Return [x, y] of the center of cell containing provided text 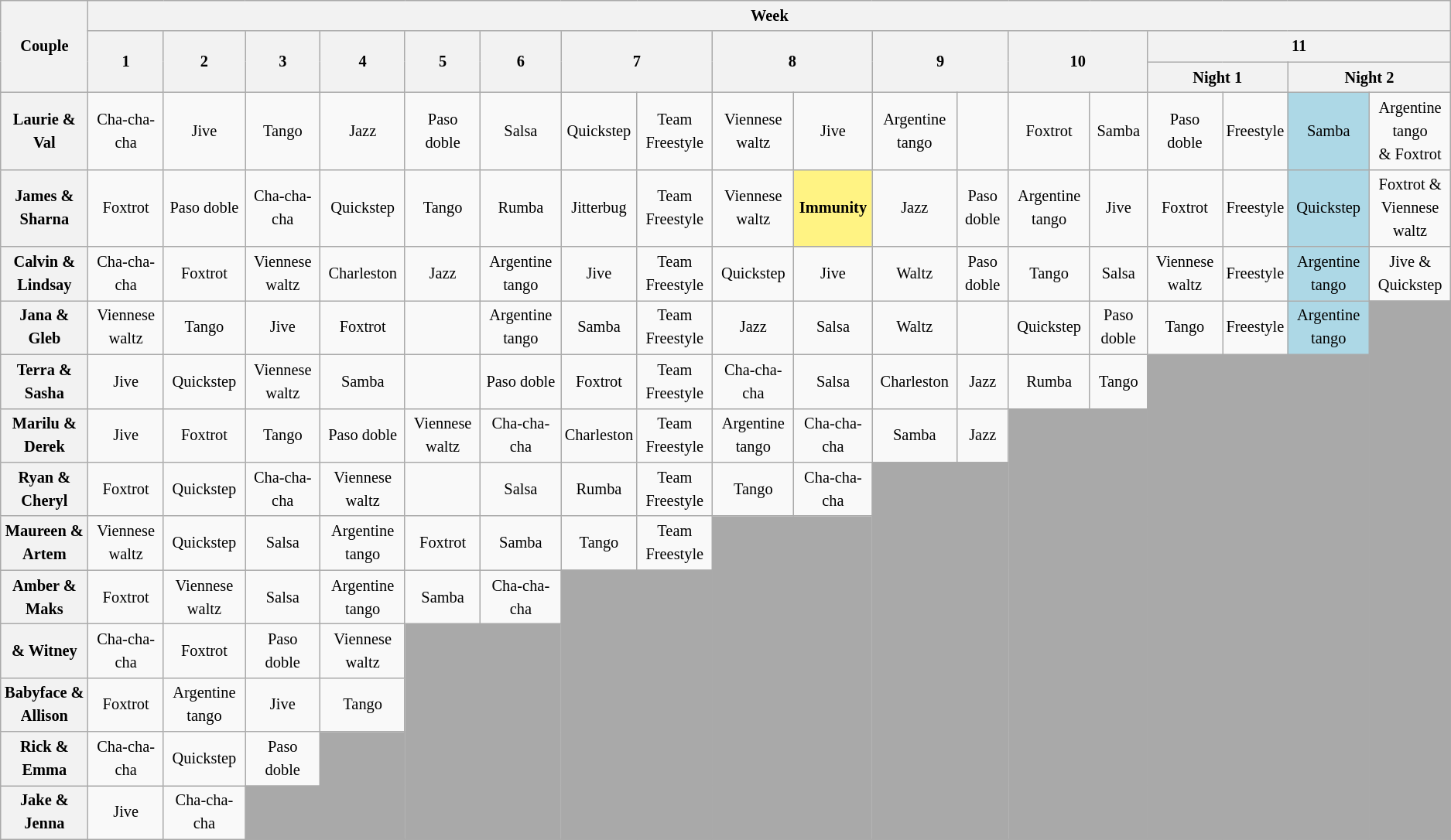
Couple [45, 46]
Jitterbug [599, 208]
Terra & Sasha [45, 381]
Jana & Gleb [45, 327]
Marilu & Derek [45, 435]
9 [940, 62]
Calvin & Lindsay [45, 274]
Argentine tango& Foxtrot [1410, 131]
8 [792, 62]
Foxtrot &Viennese waltz [1410, 208]
4 [362, 62]
Babyface & Allison [45, 705]
6 [521, 62]
Immunity [833, 208]
Week [769, 15]
Ryan & Cheryl [45, 489]
Jive &Quickstep [1410, 274]
Maureen & Artem [45, 543]
Rick & Emma [45, 759]
Night 1 [1217, 77]
Amber & Maks [45, 597]
Night 2 [1370, 77]
& Witney [45, 650]
1 [125, 62]
Laurie & Val [45, 131]
7 [637, 62]
James & Sharna [45, 208]
2 [204, 62]
Jake & Jenna [45, 812]
10 [1077, 62]
11 [1299, 46]
5 [443, 62]
3 [283, 62]
